Identify which cell holds the provided text, then report its (x, y) central coordinate. 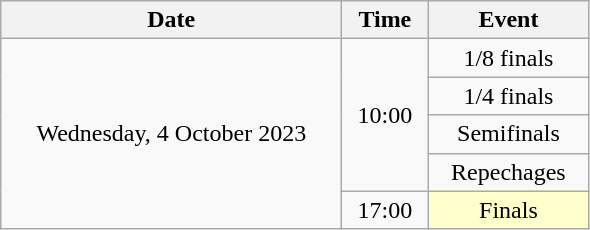
Event (508, 20)
Time (385, 20)
10:00 (385, 115)
Semifinals (508, 134)
1/4 finals (508, 96)
Wednesday, 4 October 2023 (172, 134)
1/8 finals (508, 58)
17:00 (385, 210)
Finals (508, 210)
Date (172, 20)
Repechages (508, 172)
